Capture the cell that displays the provided text and extract its (X, Y) central coordinate. 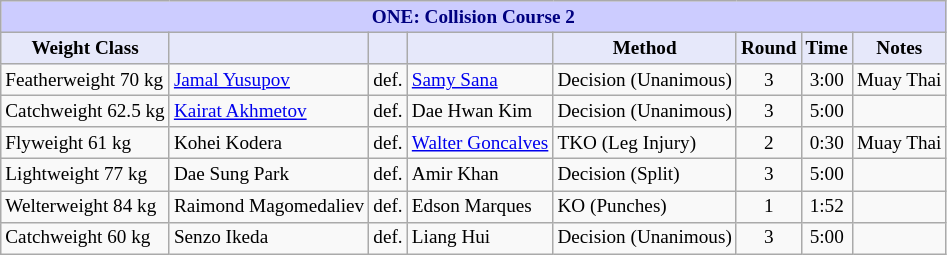
Catchweight 62.5 kg (86, 111)
Notes (899, 48)
Decision (Split) (644, 175)
Edson Marques (480, 206)
Welterweight 84 kg (86, 206)
Jamal Yusupov (268, 80)
Round (768, 48)
Featherweight 70 kg (86, 80)
Samy Sana (480, 80)
Flyweight 61 kg (86, 143)
Kairat Akhmetov (268, 111)
Amir Khan (480, 175)
TKO (Leg Injury) (644, 143)
Method (644, 48)
Catchweight 60 kg (86, 238)
1:52 (826, 206)
1 (768, 206)
Dae Hwan Kim (480, 111)
Lightweight 77 kg (86, 175)
Weight Class (86, 48)
KO (Punches) (644, 206)
0:30 (826, 143)
2 (768, 143)
Kohei Kodera (268, 143)
Walter Goncalves (480, 143)
Liang Hui (480, 238)
Dae Sung Park (268, 175)
3:00 (826, 80)
Time (826, 48)
ONE: Collision Course 2 (474, 17)
Raimond Magomedaliev (268, 206)
Senzo Ikeda (268, 238)
